Search for the cell housing the specified text and yield its (x, y) center coordinate. 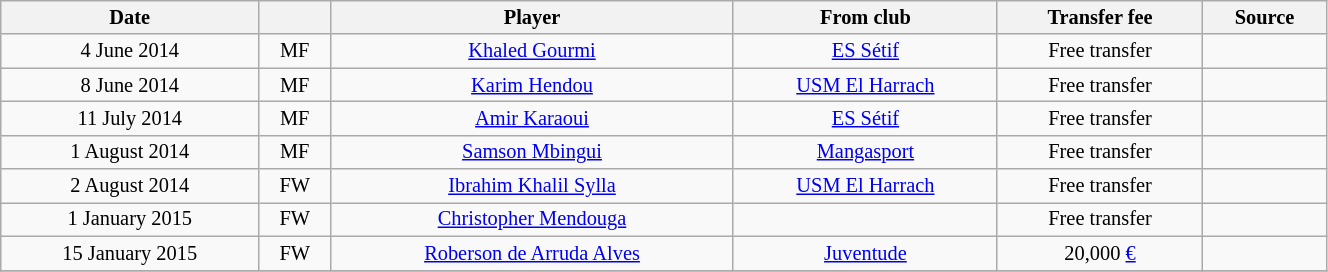
Samson Mbingui (532, 152)
Christopher Mendouga (532, 219)
15 January 2015 (130, 253)
20,000 € (1100, 253)
1 August 2014 (130, 152)
2 August 2014 (130, 186)
8 June 2014 (130, 85)
11 July 2014 (130, 118)
4 June 2014 (130, 51)
Ibrahim Khalil Sylla (532, 186)
Date (130, 17)
Juventude (865, 253)
Transfer fee (1100, 17)
Amir Karaoui (532, 118)
From club (865, 17)
Karim Hendou (532, 85)
Mangasport (865, 152)
1 January 2015 (130, 219)
Player (532, 17)
Roberson de Arruda Alves (532, 253)
Khaled Gourmi (532, 51)
Source (1265, 17)
